Return the (x, y) coordinate for the center point of the cell that contains the specified text.  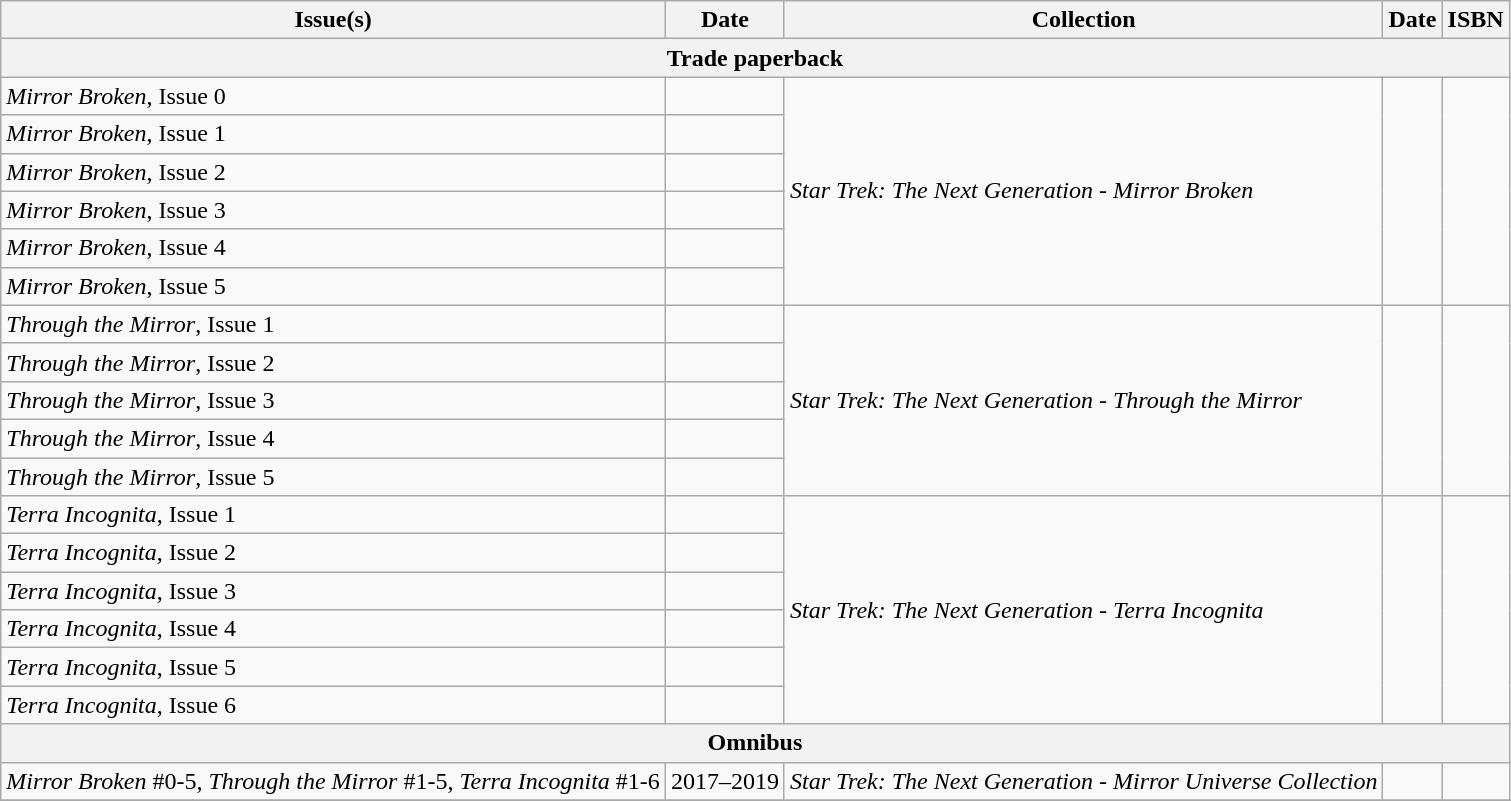
Star Trek: The Next Generation - Terra Incognita (1084, 610)
Issue(s) (334, 20)
Mirror Broken, Issue 2 (334, 172)
ISBN (1476, 20)
Collection (1084, 20)
Mirror Broken, Issue 1 (334, 134)
Through the Mirror, Issue 5 (334, 477)
Mirror Broken, Issue 5 (334, 286)
Terra Incognita, Issue 4 (334, 629)
Terra Incognita, Issue 6 (334, 705)
Terra Incognita, Issue 3 (334, 591)
Terra Incognita, Issue 5 (334, 667)
Mirror Broken, Issue 0 (334, 96)
Star Trek: The Next Generation - Through the Mirror (1084, 400)
Trade paperback (755, 58)
Through the Mirror, Issue 4 (334, 438)
Omnibus (755, 743)
Mirror Broken #0-5, Through the Mirror #1-5, Terra Incognita #1-6 (334, 781)
Through the Mirror, Issue 3 (334, 400)
Star Trek: The Next Generation - Mirror Universe Collection (1084, 781)
Through the Mirror, Issue 1 (334, 324)
Terra Incognita, Issue 1 (334, 515)
Mirror Broken, Issue 3 (334, 210)
Through the Mirror, Issue 2 (334, 362)
2017–2019 (724, 781)
Star Trek: The Next Generation - Mirror Broken (1084, 191)
Terra Incognita, Issue 2 (334, 553)
Mirror Broken, Issue 4 (334, 248)
